Scan for the cell matching the given text and deliver its (x, y) coordinate at center. 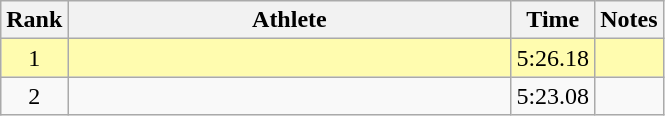
5:23.08 (553, 96)
1 (34, 58)
Athlete (290, 20)
Rank (34, 20)
2 (34, 96)
Time (553, 20)
Notes (629, 20)
5:26.18 (553, 58)
